Capture the cell that displays the provided text and extract its [x, y] central coordinate. 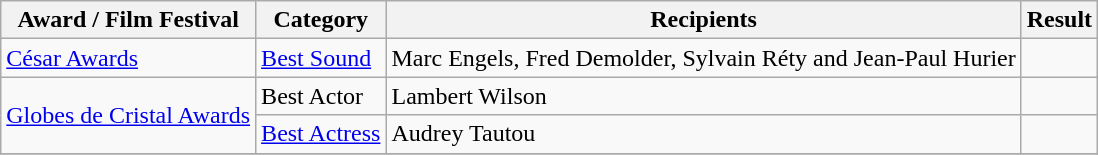
Best Actor [321, 96]
Award / Film Festival [128, 20]
Result [1059, 20]
Best Actress [321, 134]
Best Sound [321, 58]
Marc Engels, Fred Demolder, Sylvain Réty and Jean-Paul Hurier [704, 58]
Audrey Tautou [704, 134]
Category [321, 20]
Globes de Cristal Awards [128, 115]
César Awards [128, 58]
Lambert Wilson [704, 96]
Recipients [704, 20]
